Return (x, y) of the center of cell containing provided text 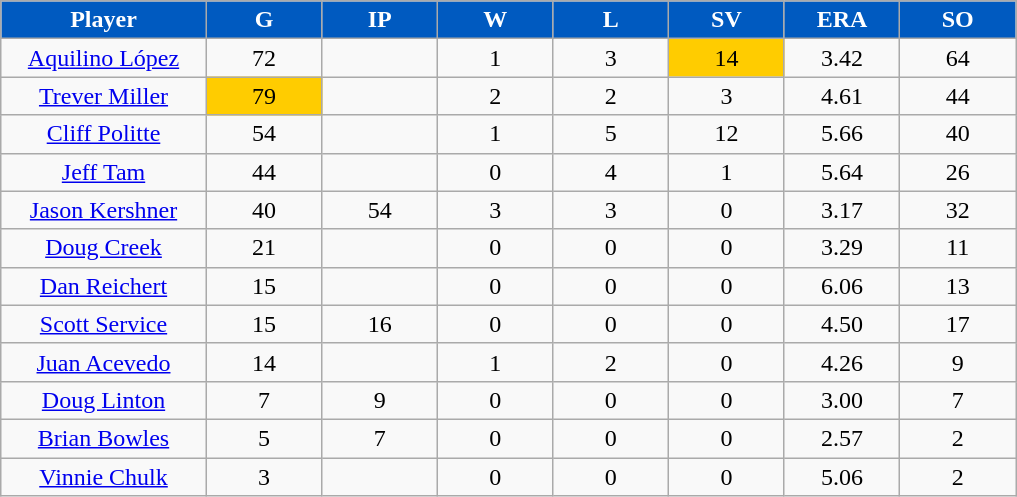
21 (264, 248)
4 (611, 172)
Aquilino López (104, 58)
26 (958, 172)
4.26 (842, 362)
79 (264, 96)
Jeff Tam (104, 172)
SO (958, 20)
2.57 (842, 438)
11 (958, 248)
3.17 (842, 210)
G (264, 20)
Cliff Politte (104, 134)
5.66 (842, 134)
W (495, 20)
5.06 (842, 477)
4.50 (842, 324)
IP (380, 20)
Brian Bowles (104, 438)
17 (958, 324)
3.29 (842, 248)
Jason Kershner (104, 210)
64 (958, 58)
32 (958, 210)
Doug Creek (104, 248)
Dan Reichert (104, 286)
16 (380, 324)
13 (958, 286)
ERA (842, 20)
12 (727, 134)
5.64 (842, 172)
6.06 (842, 286)
72 (264, 58)
Trever Miller (104, 96)
Juan Acevedo (104, 362)
3.00 (842, 400)
L (611, 20)
4.61 (842, 96)
3.42 (842, 58)
Player (104, 20)
Doug Linton (104, 400)
SV (727, 20)
Scott Service (104, 324)
Vinnie Chulk (104, 477)
